Search for the cell housing the specified text and yield its (X, Y) center coordinate. 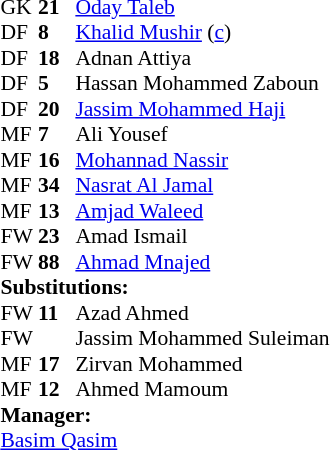
8 (57, 33)
Amjad Waleed (202, 211)
34 (57, 185)
88 (57, 262)
20 (57, 109)
Azad Ahmed (202, 313)
Hassan Mohammed Zaboun (202, 83)
Adnan Attiya (202, 58)
Ahmed Mamoum (202, 389)
16 (57, 160)
7 (57, 135)
11 (57, 313)
Ali Yousef (202, 135)
23 (57, 237)
Zirvan Mohammed (202, 364)
Jassim Mohammed Haji (202, 109)
Nasrat Al Jamal (202, 185)
Jassim Mohammed Suleiman (202, 339)
Khalid Mushir (c) (202, 33)
18 (57, 58)
Manager: (164, 415)
5 (57, 83)
Substitutions: (164, 287)
Amad Ismail (202, 237)
Ahmad Mnajed (202, 262)
13 (57, 211)
Mohannad Nassir (202, 160)
17 (57, 364)
12 (57, 389)
